Return (x, y) of the center of cell containing provided text 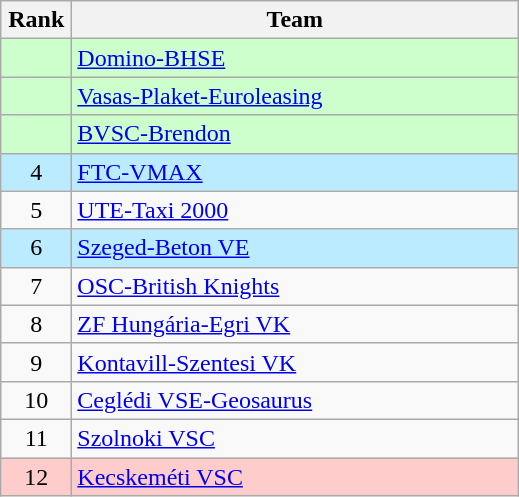
Ceglédi VSE-Geosaurus (295, 400)
Szolnoki VSC (295, 438)
12 (36, 477)
10 (36, 400)
6 (36, 248)
5 (36, 210)
Domino-BHSE (295, 58)
Team (295, 20)
FTC-VMAX (295, 172)
Rank (36, 20)
Kontavill-Szentesi VK (295, 362)
8 (36, 324)
UTE-Taxi 2000 (295, 210)
Vasas-Plaket-Euroleasing (295, 96)
Kecskeméti VSC (295, 477)
9 (36, 362)
OSC-British Knights (295, 286)
ZF Hungária-Egri VK (295, 324)
BVSC-Brendon (295, 134)
11 (36, 438)
4 (36, 172)
Szeged-Beton VE (295, 248)
7 (36, 286)
